From the cell containing the given text, extract its center point as (x, y) coordinate. 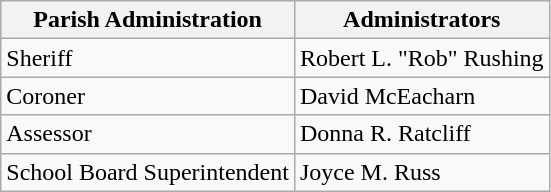
Coroner (148, 96)
Administrators (422, 20)
Joyce M. Russ (422, 172)
Robert L. "Rob" Rushing (422, 58)
School Board Superintendent (148, 172)
Sheriff (148, 58)
Parish Administration (148, 20)
David McEacharn (422, 96)
Donna R. Ratcliff (422, 134)
Assessor (148, 134)
